Identify which cell holds the provided text, then report its [x, y] central coordinate. 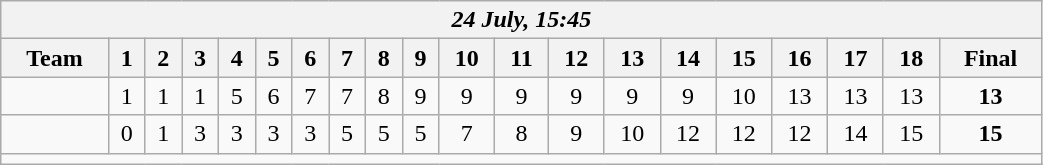
Team [55, 58]
2 [164, 58]
11 [522, 58]
18 [911, 58]
16 [800, 58]
17 [856, 58]
24 July, 15:45 [522, 20]
0 [126, 134]
4 [236, 58]
Final [990, 58]
